For the text-containing cell, return its midpoint in [X, Y] coordinate format. 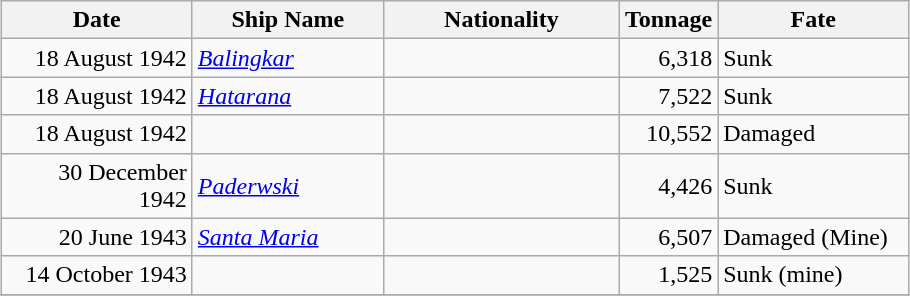
30 December 1942 [96, 186]
6,507 [668, 237]
Paderwski [288, 186]
Nationality [501, 20]
Damaged (Mine) [814, 237]
Santa Maria [288, 237]
Balingkar [288, 58]
6,318 [668, 58]
Tonnage [668, 20]
Damaged [814, 134]
Hatarana [288, 96]
1,525 [668, 275]
14 October 1943 [96, 275]
Sunk (mine) [814, 275]
20 June 1943 [96, 237]
Ship Name [288, 20]
7,522 [668, 96]
10,552 [668, 134]
Fate [814, 20]
Date [96, 20]
4,426 [668, 186]
